For the text-containing cell, return its midpoint in (x, y) coordinate format. 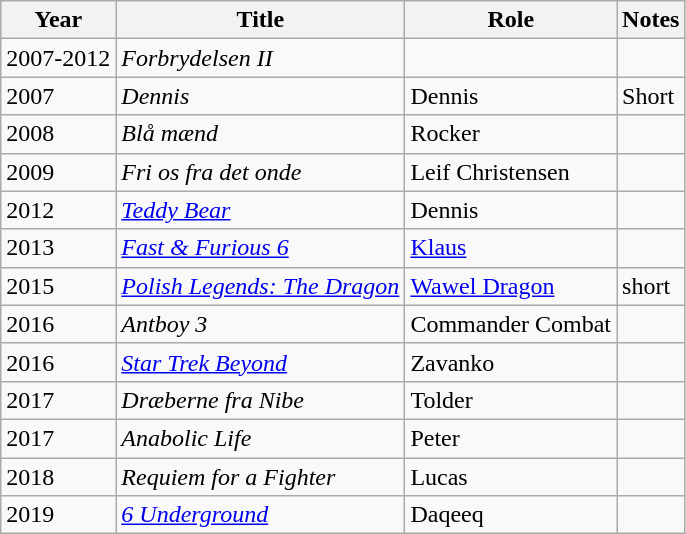
Peter (511, 438)
Antboy 3 (260, 324)
Teddy Bear (260, 210)
Notes (651, 20)
Polish Legends: The Dragon (260, 286)
Zavanko (511, 362)
2009 (58, 172)
2019 (58, 515)
Tolder (511, 400)
Role (511, 20)
Short (651, 96)
2007-2012 (58, 58)
Fri os fra det onde (260, 172)
Dræberne fra Nibe (260, 400)
Star Trek Beyond (260, 362)
Klaus (511, 248)
Fast & Furious 6 (260, 248)
2018 (58, 477)
Requiem for a Fighter (260, 477)
Year (58, 20)
Wawel Dragon (511, 286)
Daqeeq (511, 515)
6 Underground (260, 515)
Lucas (511, 477)
2007 (58, 96)
short (651, 286)
2012 (58, 210)
Anabolic Life (260, 438)
Title (260, 20)
2008 (58, 134)
Rocker (511, 134)
Blå mænd (260, 134)
Commander Combat (511, 324)
Leif Christensen (511, 172)
2013 (58, 248)
Forbrydelsen II (260, 58)
2015 (58, 286)
